From the cell containing the given text, extract its center point as (x, y) coordinate. 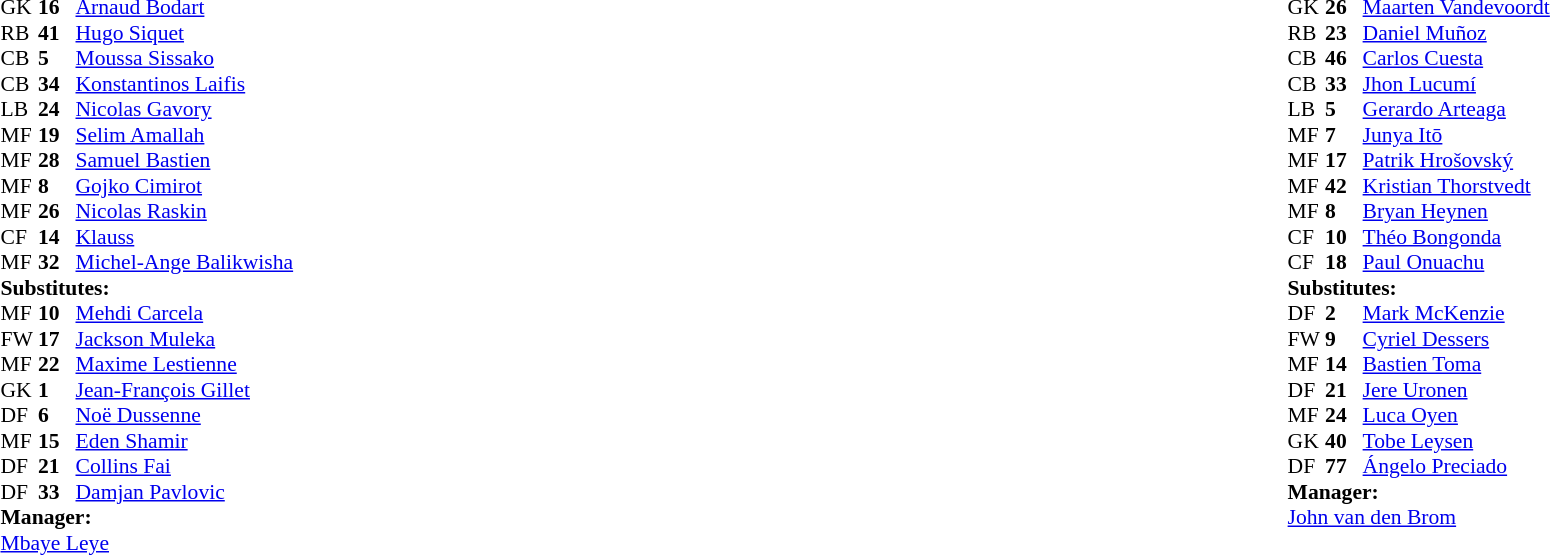
Maxime Lestienne (185, 365)
Daniel Muñoz (1456, 33)
Tobe Leysen (1456, 441)
Konstantinos Laifis (185, 84)
Carlos Cuesta (1456, 59)
Jean-François Gillet (185, 390)
Paul Onuachu (1456, 263)
2 (1344, 313)
Gojko Cimirot (185, 186)
40 (1344, 441)
42 (1344, 186)
19 (57, 135)
Hugo Siquet (185, 33)
23 (1344, 33)
Jhon Lucumí (1456, 84)
Klauss (185, 237)
Kristian Thorstvedt (1456, 186)
77 (1344, 467)
Mark McKenzie (1456, 313)
41 (57, 33)
Junya Itō (1456, 135)
1 (57, 390)
Damjan Pavlovic (185, 492)
Mehdi Carcela (185, 313)
46 (1344, 59)
Jackson Muleka (185, 339)
32 (57, 263)
Bastien Toma (1456, 365)
Michel-Ange Balikwisha (185, 263)
Nicolas Gavory (185, 109)
Collins Fai (185, 467)
Noë Dussenne (185, 415)
Gerardo Arteaga (1456, 109)
Selim Amallah (185, 135)
9 (1344, 339)
6 (57, 415)
Nicolas Raskin (185, 211)
Ángelo Preciado (1456, 467)
7 (1344, 135)
18 (1344, 263)
15 (57, 441)
Théo Bongonda (1456, 237)
Cyriel Dessers (1456, 339)
Eden Shamir (185, 441)
26 (57, 211)
28 (57, 161)
Samuel Bastien (185, 161)
Luca Oyen (1456, 415)
22 (57, 365)
Moussa Sissako (185, 59)
Bryan Heynen (1456, 211)
Patrik Hrošovský (1456, 161)
John van den Brom (1419, 517)
Jere Uronen (1456, 390)
34 (57, 84)
